Find where the given text appears and provide that cell's center as [X, Y] coordinate. 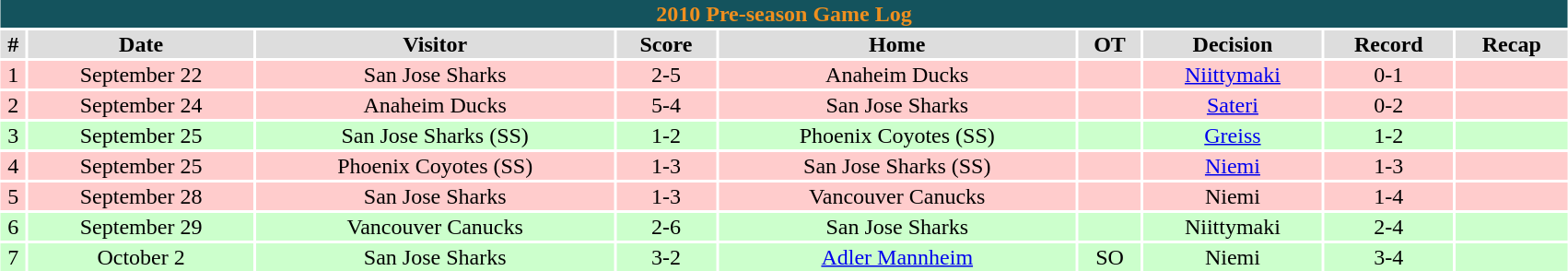
2 [13, 105]
OT [1110, 44]
October 2 [142, 257]
Greiss [1233, 135]
September 24 [142, 105]
5-4 [666, 105]
4 [13, 166]
Adler Mannheim [897, 257]
September 28 [142, 196]
3-4 [1388, 257]
5 [13, 196]
2010 Pre-season Game Log [784, 14]
6 [13, 227]
Decision [1233, 44]
1-4 [1388, 196]
1 [13, 75]
Home [897, 44]
2-6 [666, 227]
7 [13, 257]
Recap [1511, 44]
3 [13, 135]
Record [1388, 44]
2-5 [666, 75]
Score [666, 44]
# [13, 44]
September 22 [142, 75]
0-1 [1388, 75]
Sateri [1233, 105]
3-2 [666, 257]
0-2 [1388, 105]
SO [1110, 257]
Date [142, 44]
2-4 [1388, 227]
Visitor [435, 44]
September 29 [142, 227]
